Locate the cell with the specified text and output its [X, Y] center coordinate. 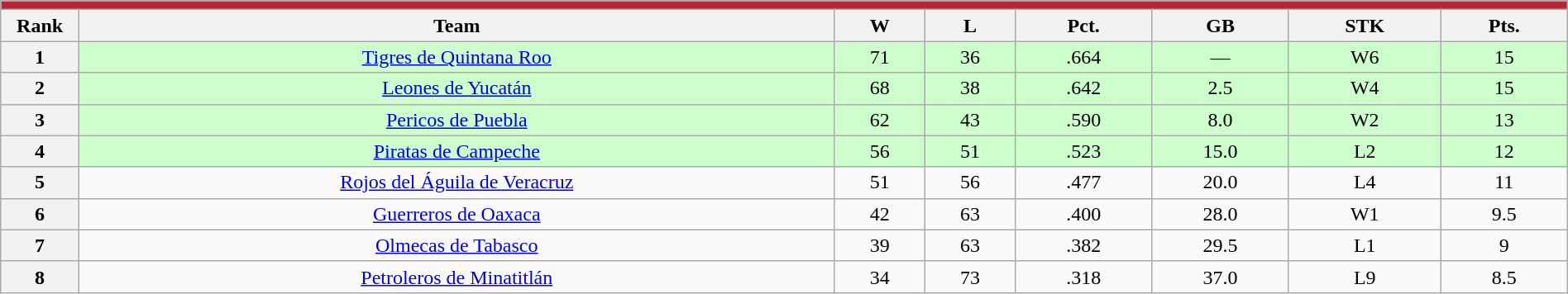
Petroleros de Minatitlán [457, 277]
W1 [1365, 214]
34 [880, 277]
W6 [1365, 57]
Pts. [1503, 26]
L9 [1365, 277]
42 [880, 214]
Olmecas de Tabasco [457, 245]
11 [1503, 183]
— [1221, 57]
STK [1365, 26]
68 [880, 88]
GB [1221, 26]
Rojos del Águila de Veracruz [457, 183]
L1 [1365, 245]
.642 [1083, 88]
6 [40, 214]
.523 [1083, 151]
9 [1503, 245]
Pericos de Puebla [457, 120]
8 [40, 277]
Leones de Yucatán [457, 88]
.590 [1083, 120]
39 [880, 245]
29.5 [1221, 245]
8.5 [1503, 277]
38 [969, 88]
71 [880, 57]
15.0 [1221, 151]
L2 [1365, 151]
L [969, 26]
Pct. [1083, 26]
28.0 [1221, 214]
.400 [1083, 214]
2 [40, 88]
L4 [1365, 183]
62 [880, 120]
Rank [40, 26]
4 [40, 151]
3 [40, 120]
Tigres de Quintana Roo [457, 57]
8.0 [1221, 120]
.382 [1083, 245]
2.5 [1221, 88]
Guerreros de Oaxaca [457, 214]
73 [969, 277]
W [880, 26]
.664 [1083, 57]
43 [969, 120]
9.5 [1503, 214]
13 [1503, 120]
37.0 [1221, 277]
.318 [1083, 277]
7 [40, 245]
.477 [1083, 183]
Team [457, 26]
Piratas de Campeche [457, 151]
5 [40, 183]
12 [1503, 151]
W4 [1365, 88]
1 [40, 57]
W2 [1365, 120]
20.0 [1221, 183]
36 [969, 57]
